Scan for the cell matching the given text and deliver its (X, Y) coordinate at center. 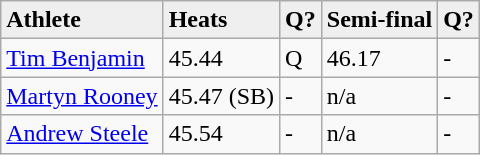
46.17 (379, 58)
45.54 (221, 134)
Heats (221, 20)
45.47 (SB) (221, 96)
Tim Benjamin (82, 58)
Q (301, 58)
Semi-final (379, 20)
45.44 (221, 58)
Andrew Steele (82, 134)
Martyn Rooney (82, 96)
Athlete (82, 20)
